Pinpoint the cell where the given text exists, returning its (X, Y) midpoint coordinate. 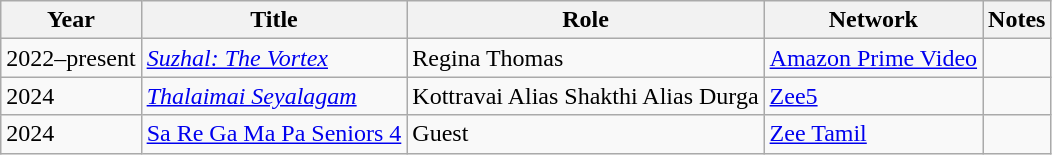
Network (873, 20)
Thalaimai Seyalagam (274, 96)
Zee Tamil (873, 134)
Zee5 (873, 96)
Sa Re Ga Ma Pa Seniors 4 (274, 134)
Notes (1017, 20)
Kottravai Alias Shakthi Alias Durga (586, 96)
2022–present (71, 58)
Role (586, 20)
Regina Thomas (586, 58)
Amazon Prime Video (873, 58)
Suzhal: The Vortex (274, 58)
Guest (586, 134)
Title (274, 20)
Year (71, 20)
